Scan for the cell matching the given text and deliver its (X, Y) coordinate at center. 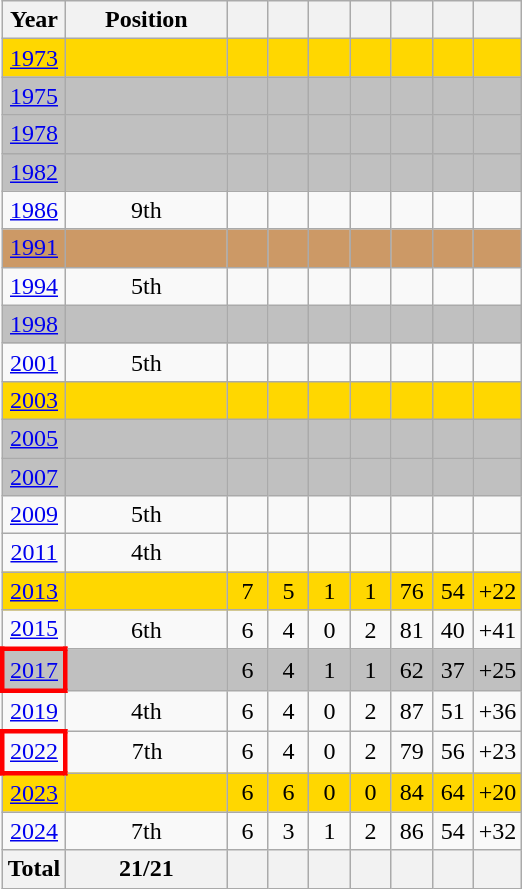
64 (452, 792)
2017 (34, 670)
21/21 (146, 869)
2007 (34, 477)
2024 (34, 831)
+22 (498, 591)
+36 (498, 710)
2013 (34, 591)
Position (146, 20)
2009 (34, 515)
Total (34, 869)
40 (452, 630)
1982 (34, 172)
76 (412, 591)
2011 (34, 553)
79 (412, 752)
2022 (34, 752)
+23 (498, 752)
7 (248, 591)
62 (412, 670)
Year (34, 20)
9th (146, 210)
84 (412, 792)
5 (288, 591)
2019 (34, 710)
1991 (34, 248)
86 (412, 831)
2003 (34, 400)
+32 (498, 831)
1998 (34, 324)
+41 (498, 630)
1986 (34, 210)
+25 (498, 670)
2015 (34, 630)
51 (452, 710)
2023 (34, 792)
6th (146, 630)
1978 (34, 134)
87 (412, 710)
1973 (34, 58)
56 (452, 752)
1994 (34, 286)
3 (288, 831)
37 (452, 670)
2001 (34, 362)
1975 (34, 96)
81 (412, 630)
2005 (34, 438)
+20 (498, 792)
